For the text-containing cell, return its midpoint in [X, Y] coordinate format. 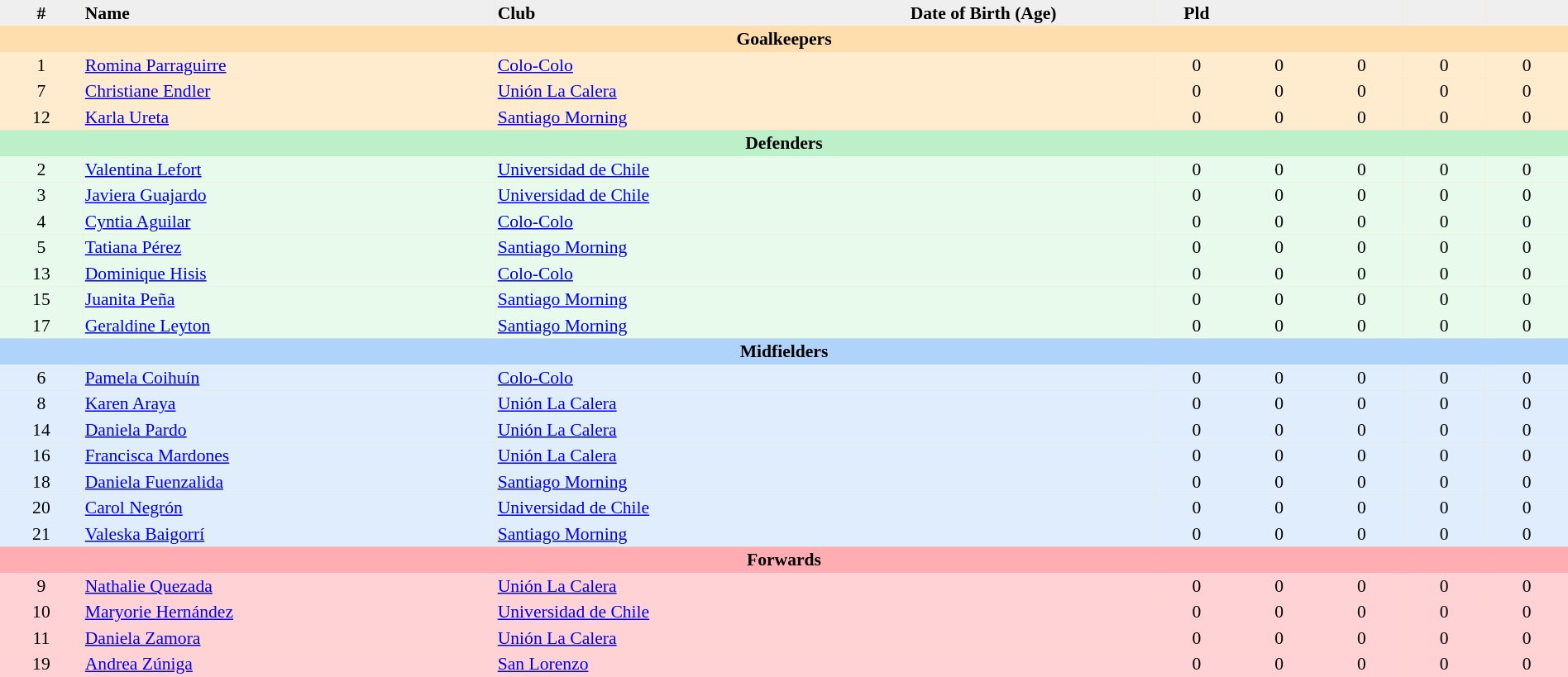
Dominique Hisis [289, 274]
5 [41, 248]
21 [41, 534]
Maryorie Hernández [289, 612]
Daniela Fuenzalida [289, 482]
Daniela Zamora [289, 638]
6 [41, 378]
15 [41, 299]
9 [41, 586]
Midfielders [784, 352]
Valeska Baigorrí [289, 534]
Valentina Lefort [289, 169]
Romina Parraguirre [289, 65]
11 [41, 638]
8 [41, 403]
Geraldine Leyton [289, 326]
Carol Negrón [289, 508]
Daniela Pardo [289, 430]
1 [41, 65]
Tatiana Pérez [289, 248]
7 [41, 91]
Christiane Endler [289, 91]
16 [41, 456]
17 [41, 326]
Pamela Coihuín [289, 378]
12 [41, 117]
Club [701, 13]
Javiera Guajardo [289, 195]
4 [41, 222]
Cyntia Aguilar [289, 222]
10 [41, 612]
# [41, 13]
Karen Araya [289, 403]
Defenders [784, 144]
20 [41, 508]
Goalkeepers [784, 40]
2 [41, 169]
Juanita Peña [289, 299]
Date of Birth (Age) [1032, 13]
13 [41, 274]
Nathalie Quezada [289, 586]
3 [41, 195]
14 [41, 430]
Karla Ureta [289, 117]
Francisca Mardones [289, 456]
18 [41, 482]
Forwards [784, 560]
Name [289, 13]
Pld [1197, 13]
